Identify which cell holds the provided text, then report its (x, y) central coordinate. 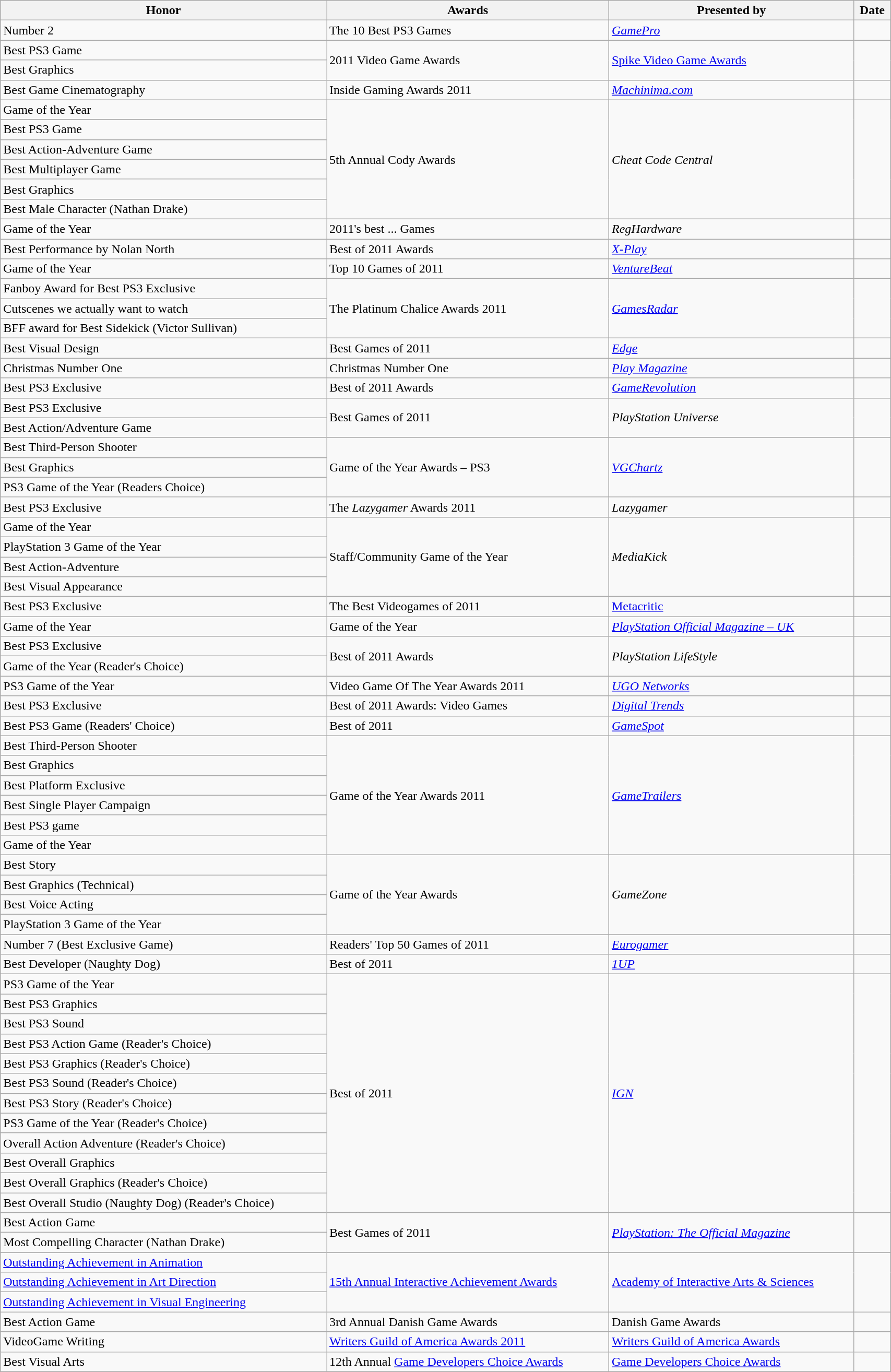
GamesRadar (731, 309)
12th Annual Game Developers Choice Awards (468, 1362)
Best Developer (Naughty Dog) (164, 964)
Best of 2011 Awards: Video Games (468, 706)
UGO Networks (731, 686)
Writers Guild of America Awards 2011 (468, 1342)
Best Voice Acting (164, 905)
The Lazygamer Awards 2011 (468, 507)
VideoGame Writing (164, 1342)
RegHardware (731, 229)
Best PS3 Sound (Reader's Choice) (164, 1083)
Best PS3 Sound (164, 1024)
Cutscenes we actually want to watch (164, 309)
Outstanding Achievement in Visual Engineering (164, 1302)
PS3 Game of the Year (Reader's Choice) (164, 1123)
Best Action/Adventure Game (164, 428)
Digital Trends (731, 706)
Metacritic (731, 607)
BFF award for Best Sidekick (Victor Sullivan) (164, 328)
GameRevolution (731, 388)
PlayStation LifeStyle (731, 656)
The Platinum Chalice Awards 2011 (468, 309)
Academy of Interactive Arts & Sciences (731, 1282)
Best Multiplayer Game (164, 169)
Best Visual Arts (164, 1362)
Game Developers Choice Awards (731, 1362)
PS3 Game of the Year (Readers Choice) (164, 487)
Best Overall Studio (Naughty Dog) (Reader's Choice) (164, 1202)
1UP (731, 964)
Number 2 (164, 30)
Best Single Player Campaign (164, 805)
Best PS3 Story (Reader's Choice) (164, 1103)
Game of the Year Awards – PS3 (468, 467)
Danish Game Awards (731, 1322)
Game of the Year Awards 2011 (468, 795)
Best Visual Appearance (164, 587)
Best PS3 game (164, 825)
Play Magazine (731, 368)
2011 Video Game Awards (468, 60)
Top 10 Games of 2011 (468, 269)
Lazygamer (731, 507)
15th Annual Interactive Achievement Awards (468, 1282)
GameTrailers (731, 795)
X-Play (731, 249)
Best PS3 Graphics (Reader's Choice) (164, 1063)
Number 7 (Best Exclusive Game) (164, 944)
Spike Video Game Awards (731, 60)
The Best Videogames of 2011 (468, 607)
PlayStation Universe (731, 418)
Honor (164, 10)
Overall Action Adventure (Reader's Choice) (164, 1143)
Best PS3 Action Game (Reader's Choice) (164, 1044)
Best Platform Exclusive (164, 785)
Best Visual Design (164, 348)
Best Overall Graphics (Reader's Choice) (164, 1182)
Best PS3 Game (Readers' Choice) (164, 726)
Best Game Cinematography (164, 90)
Presented by (731, 10)
Awards (468, 10)
Outstanding Achievement in Art Direction (164, 1282)
Best Action-Adventure Game (164, 149)
MediaKick (731, 557)
Machinima.com (731, 90)
Best Action-Adventure (164, 566)
Best Story (164, 865)
GameSpot (731, 726)
Best Male Character (Nathan Drake) (164, 209)
Fanboy Award for Best PS3 Exclusive (164, 289)
VentureBeat (731, 269)
Inside Gaming Awards 2011 (468, 90)
Game of the Year (Reader's Choice) (164, 666)
Game of the Year Awards (468, 894)
Best Overall Graphics (164, 1163)
Staff/Community Game of the Year (468, 557)
IGN (731, 1093)
GameZone (731, 894)
Readers' Top 50 Games of 2011 (468, 944)
Cheat Code Central (731, 159)
Best Performance by Nolan North (164, 249)
Date (872, 10)
PlayStation Official Magazine – UK (731, 626)
3rd Annual Danish Game Awards (468, 1322)
Best PS3 Graphics (164, 1004)
VGChartz (731, 467)
Writers Guild of America Awards (731, 1342)
The 10 Best PS3 Games (468, 30)
GamePro (731, 30)
PlayStation: The Official Magazine (731, 1233)
5th Annual Cody Awards (468, 159)
Most Compelling Character (Nathan Drake) (164, 1243)
2011's best ... Games (468, 229)
Eurogamer (731, 944)
Video Game Of The Year Awards 2011 (468, 686)
Best Graphics (Technical) (164, 885)
Edge (731, 348)
Outstanding Achievement in Animation (164, 1262)
